Find where the given text appears and provide that cell's center as (x, y) coordinate. 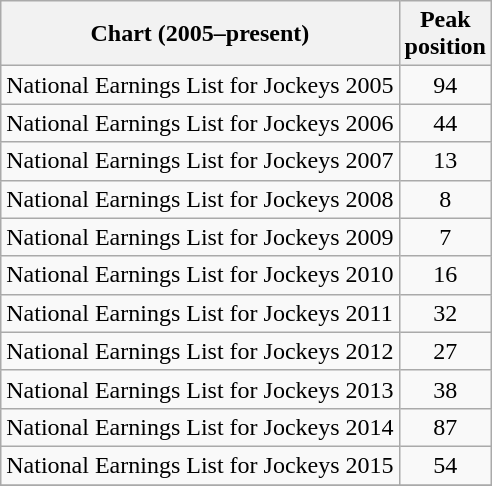
87 (445, 427)
National Earnings List for Jockeys 2008 (200, 199)
National Earnings List for Jockeys 2007 (200, 161)
National Earnings List for Jockeys 2015 (200, 465)
44 (445, 123)
National Earnings List for Jockeys 2013 (200, 389)
32 (445, 313)
National Earnings List for Jockeys 2011 (200, 313)
National Earnings List for Jockeys 2006 (200, 123)
27 (445, 351)
94 (445, 85)
National Earnings List for Jockeys 2010 (200, 275)
7 (445, 237)
National Earnings List for Jockeys 2009 (200, 237)
13 (445, 161)
8 (445, 199)
Peakposition (445, 34)
National Earnings List for Jockeys 2012 (200, 351)
16 (445, 275)
Chart (2005–present) (200, 34)
38 (445, 389)
National Earnings List for Jockeys 2014 (200, 427)
54 (445, 465)
National Earnings List for Jockeys 2005 (200, 85)
